Capture the cell that displays the provided text and extract its [x, y] central coordinate. 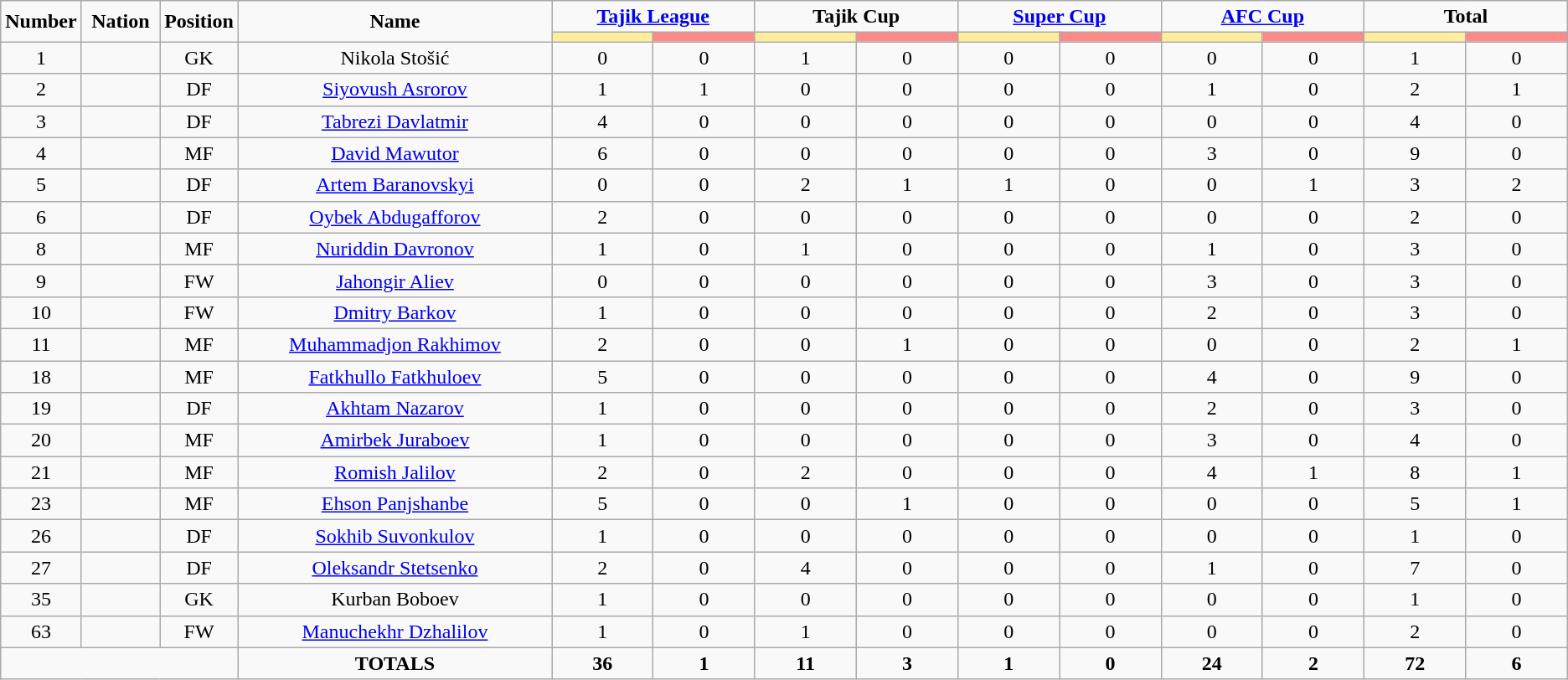
Jahongir Aliev [395, 281]
AFC Cup [1263, 17]
Number [41, 22]
Super Cup [1060, 17]
Akhtam Nazarov [395, 409]
Tajik Cup [856, 17]
Romish Jalilov [395, 472]
Manuchekhr Dzhalilov [395, 631]
Dmitry Barkov [395, 312]
TOTALS [395, 663]
Tabrezi Davlatmir [395, 121]
Nikola Stošić [395, 58]
26 [41, 536]
Ehson Panjshanbe [395, 504]
7 [1416, 568]
Total [1466, 17]
Oleksandr Stetsenko [395, 568]
35 [41, 600]
Position [199, 22]
Tajik League [653, 17]
63 [41, 631]
Siyovush Asrorov [395, 90]
Nuriddin Davronov [395, 249]
David Mawutor [395, 153]
10 [41, 312]
18 [41, 376]
23 [41, 504]
19 [41, 409]
Artem Baranovskyi [395, 185]
36 [601, 663]
24 [1211, 663]
21 [41, 472]
Sokhib Suvonkulov [395, 536]
27 [41, 568]
Amirbek Juraboev [395, 440]
Fatkhullo Fatkhuloev [395, 376]
72 [1416, 663]
Kurban Boboev [395, 600]
Muhammadjon Rakhimov [395, 344]
Nation [121, 22]
Name [395, 22]
Oybek Abdugafforov [395, 217]
20 [41, 440]
